Determine the [X, Y] coordinate at the center of the cell enclosing the given text.  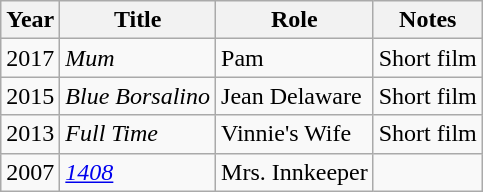
Notes [428, 20]
Mum [138, 58]
Year [30, 20]
Title [138, 20]
Role [295, 20]
2013 [30, 134]
Vinnie's Wife [295, 134]
1408 [138, 172]
2017 [30, 58]
2007 [30, 172]
Full Time [138, 134]
2015 [30, 96]
Blue Borsalino [138, 96]
Mrs. Innkeeper [295, 172]
Jean Delaware [295, 96]
Pam [295, 58]
